Find where the given text appears and provide that cell's center as (x, y) coordinate. 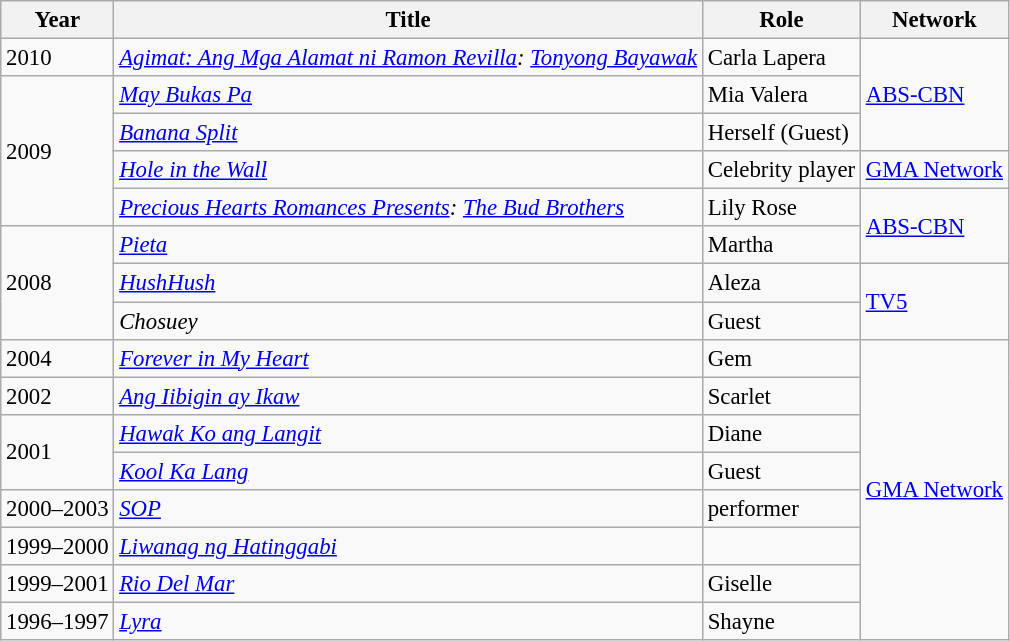
2001 (58, 452)
SOP (408, 509)
Precious Hearts Romances Presents: The Bud Brothers (408, 208)
2002 (58, 396)
Carla Lapera (781, 58)
Shayne (781, 621)
2008 (58, 282)
Lyra (408, 621)
Ang Iibigin ay Ikaw (408, 396)
Role (781, 20)
Lily Rose (781, 208)
2000–2003 (58, 509)
Aleza (781, 283)
Martha (781, 245)
Diane (781, 433)
1999–2001 (58, 584)
Liwanag ng Hatinggabi (408, 546)
Forever in My Heart (408, 358)
May Bukas Pa (408, 95)
Hole in the Wall (408, 170)
Title (408, 20)
Hawak Ko ang Langit (408, 433)
Mia Valera (781, 95)
Agimat: Ang Mga Alamat ni Ramon Revilla: Tonyong Bayawak (408, 58)
2004 (58, 358)
2010 (58, 58)
Banana Split (408, 133)
HushHush (408, 283)
TV5 (934, 302)
Scarlet (781, 396)
Network (934, 20)
1999–2000 (58, 546)
Herself (Guest) (781, 133)
Rio Del Mar (408, 584)
Celebrity player (781, 170)
Chosuey (408, 321)
Giselle (781, 584)
Gem (781, 358)
performer (781, 509)
Kool Ka Lang (408, 471)
Year (58, 20)
1996–1997 (58, 621)
2009 (58, 151)
Pieta (408, 245)
